Determine the [X, Y] coordinate at the center of the cell enclosing the given text.  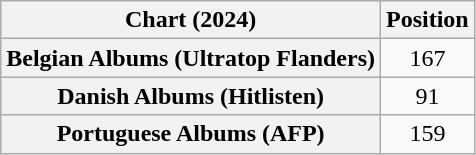
91 [428, 96]
Chart (2024) [191, 20]
Position [428, 20]
159 [428, 134]
167 [428, 58]
Belgian Albums (Ultratop Flanders) [191, 58]
Danish Albums (Hitlisten) [191, 96]
Portuguese Albums (AFP) [191, 134]
